Determine the [x, y] coordinate at the center of the cell enclosing the given text.  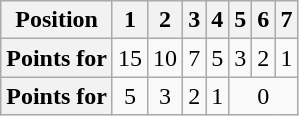
10 [166, 58]
15 [130, 58]
Position [57, 20]
0 [264, 96]
6 [264, 20]
4 [218, 20]
